From the cell containing the given text, extract its center point as (x, y) coordinate. 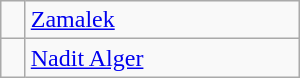
Nadit Alger (162, 58)
Zamalek (162, 20)
